Extract the [X, Y] coordinate from the center of the cell holding the provided text.  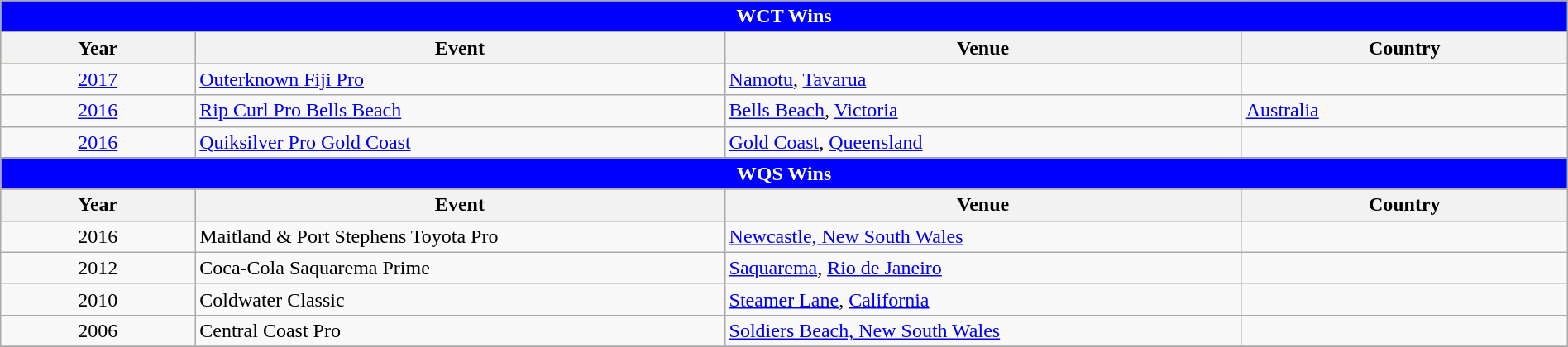
Maitland & Port Stephens Toyota Pro [460, 236]
Soldiers Beach, New South Wales [982, 330]
Australia [1404, 111]
Coldwater Classic [460, 299]
Bells Beach, Victoria [982, 111]
WQS Wins [784, 173]
Coca-Cola Saquarema Prime [460, 268]
Outerknown Fiji Pro [460, 79]
2012 [98, 268]
Namotu, Tavarua [982, 79]
Steamer Lane, California [982, 299]
Gold Coast, Queensland [982, 142]
Quiksilver Pro Gold Coast [460, 142]
Saquarema, Rio de Janeiro [982, 268]
WCT Wins [784, 17]
Newcastle, New South Wales [982, 236]
2017 [98, 79]
2010 [98, 299]
Rip Curl Pro Bells Beach [460, 111]
Central Coast Pro [460, 330]
2006 [98, 330]
